Output the (X, Y) coordinate of the center of the cell containing the given text.  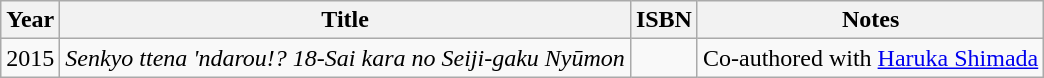
2015 (30, 58)
Notes (870, 20)
Senkyo ttena 'ndarou!? 18-Sai kara no Seiji-gaku Nyūmon (346, 58)
ISBN (664, 20)
Co-authored with Haruka Shimada (870, 58)
Title (346, 20)
Year (30, 20)
